Identify which cell holds the provided text, then report its [X, Y] central coordinate. 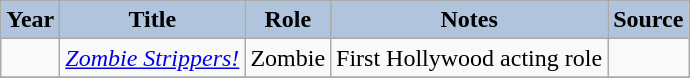
Role [288, 20]
Title [152, 20]
Notes [470, 20]
Zombie Strippers! [152, 58]
Year [30, 20]
Source [648, 20]
First Hollywood acting role [470, 58]
Zombie [288, 58]
